Return the [X, Y] coordinate for the center point of the cell that contains the specified text.  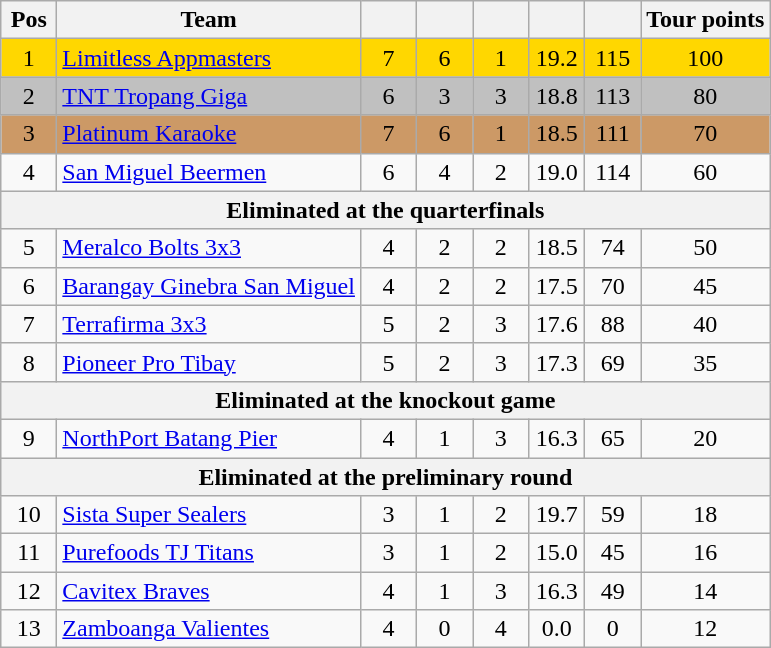
60 [706, 172]
9 [29, 438]
Limitless Appmasters [209, 58]
San Miguel Beermen [209, 172]
19.0 [557, 172]
Eliminated at the preliminary round [386, 477]
Platinum Karaoke [209, 134]
11 [29, 553]
114 [613, 172]
Meralco Bolts 3x3 [209, 248]
8 [29, 362]
Cavitex Braves [209, 591]
Zamboanga Valientes [209, 629]
Pioneer Pro Tibay [209, 362]
Eliminated at the knockout game [386, 400]
88 [613, 324]
Barangay Ginebra San Miguel [209, 286]
18.8 [557, 96]
69 [613, 362]
NorthPort Batang Pier [209, 438]
19.2 [557, 58]
50 [706, 248]
113 [613, 96]
20 [706, 438]
Tour points [706, 20]
Sista Super Sealers [209, 515]
Terrafirma 3x3 [209, 324]
59 [613, 515]
Purefoods TJ Titans [209, 553]
40 [706, 324]
115 [613, 58]
17.6 [557, 324]
100 [706, 58]
111 [613, 134]
35 [706, 362]
14 [706, 591]
15.0 [557, 553]
65 [613, 438]
80 [706, 96]
Team [209, 20]
13 [29, 629]
10 [29, 515]
TNT Tropang Giga [209, 96]
17.5 [557, 286]
74 [613, 248]
19.7 [557, 515]
Pos [29, 20]
18 [706, 515]
16 [706, 553]
Eliminated at the quarterfinals [386, 210]
0.0 [557, 629]
49 [613, 591]
17.3 [557, 362]
